For the text-containing cell, return its midpoint in [x, y] coordinate format. 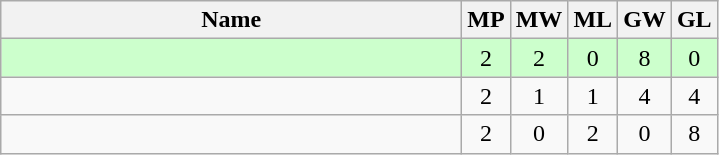
GW [645, 20]
GL [694, 20]
MW [539, 20]
MP [486, 20]
ML [593, 20]
Name [232, 20]
